Output the (X, Y) coordinate of the center of the cell containing the given text.  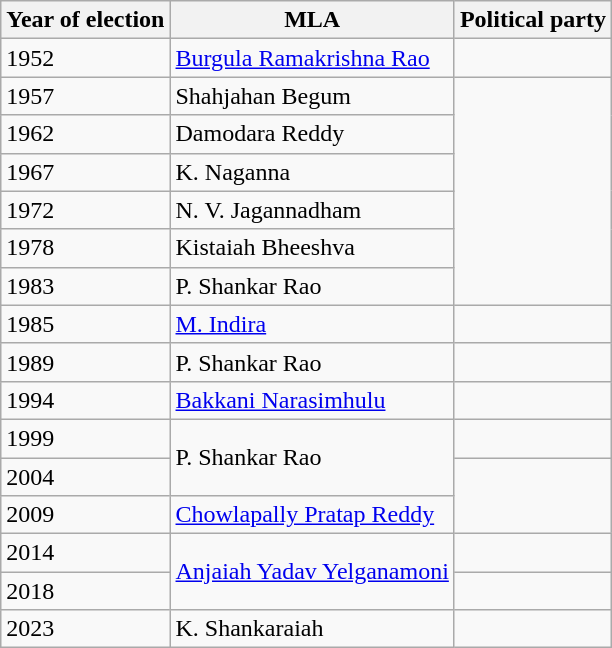
Chowlapally Pratap Reddy (312, 515)
MLA (312, 20)
1994 (86, 400)
2018 (86, 591)
Burgula Ramakrishna Rao (312, 58)
K. Naganna (312, 172)
1983 (86, 286)
Damodara Reddy (312, 134)
1967 (86, 172)
Bakkani Narasimhulu (312, 400)
1999 (86, 438)
1989 (86, 362)
1962 (86, 134)
Anjaiah Yadav Yelganamoni (312, 572)
2009 (86, 515)
M. Indira (312, 324)
Shahjahan Begum (312, 96)
Kistaiah Bheeshva (312, 248)
N. V. Jagannadham (312, 210)
K. Shankaraiah (312, 629)
1952 (86, 58)
Political party (532, 20)
2014 (86, 553)
1957 (86, 96)
Year of election (86, 20)
1978 (86, 248)
1985 (86, 324)
2004 (86, 477)
1972 (86, 210)
2023 (86, 629)
